Determine the [X, Y] coordinate at the center of the cell enclosing the given text.  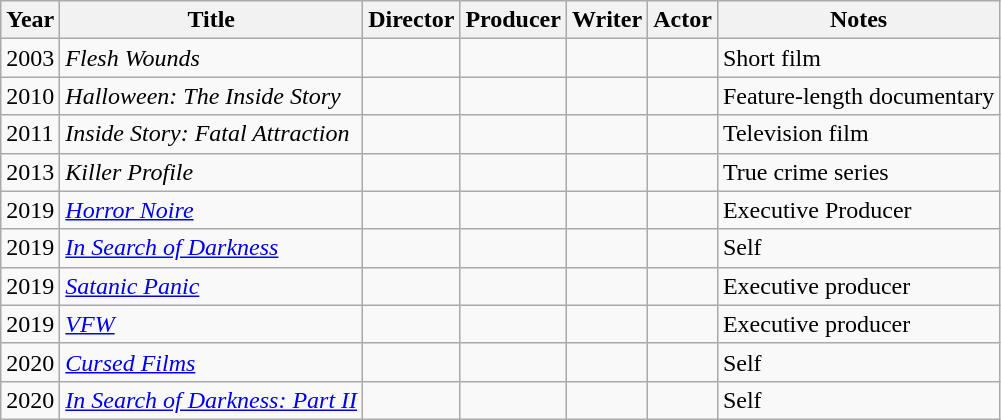
2013 [30, 172]
Satanic Panic [212, 286]
Halloween: The Inside Story [212, 96]
Feature-length documentary [858, 96]
Television film [858, 134]
Executive Producer [858, 210]
Short film [858, 58]
Killer Profile [212, 172]
2003 [30, 58]
2011 [30, 134]
VFW [212, 324]
In Search of Darkness [212, 248]
Notes [858, 20]
Inside Story: Fatal Attraction [212, 134]
True crime series [858, 172]
Producer [514, 20]
2010 [30, 96]
Year [30, 20]
Flesh Wounds [212, 58]
Title [212, 20]
Actor [683, 20]
Cursed Films [212, 362]
Writer [606, 20]
In Search of Darkness: Part II [212, 400]
Director [412, 20]
Horror Noire [212, 210]
